Identify which cell holds the provided text, then report its (x, y) central coordinate. 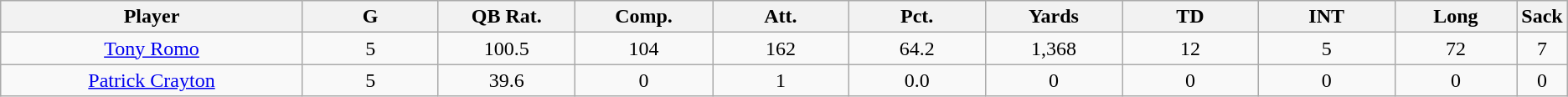
72 (1456, 48)
162 (781, 48)
TD (1190, 17)
104 (643, 48)
Sack (1543, 17)
QB Rat. (506, 17)
64.2 (916, 48)
Comp. (643, 17)
0.0 (916, 80)
Player (152, 17)
Att. (781, 17)
1,368 (1054, 48)
INT (1327, 17)
G (370, 17)
Long (1456, 17)
39.6 (506, 80)
12 (1190, 48)
Pct. (916, 17)
Yards (1054, 17)
100.5 (506, 48)
1 (781, 80)
Tony Romo (152, 48)
Patrick Crayton (152, 80)
7 (1543, 48)
